Pinpoint the cell where the given text exists, returning its (x, y) midpoint coordinate. 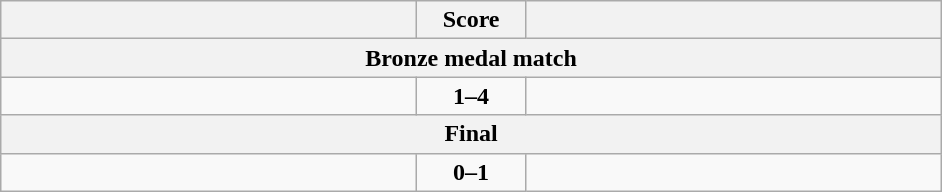
Final (472, 134)
0–1 (472, 172)
1–4 (472, 96)
Bronze medal match (472, 58)
Score (472, 20)
